Determine the [X, Y] coordinate at the center of the cell enclosing the given text.  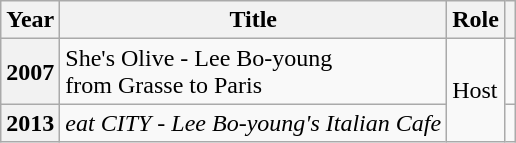
She's Olive - Lee Bo-young from Grasse to Paris [254, 72]
Title [254, 20]
2007 [30, 72]
eat CITY - Lee Bo-young's Italian Cafe [254, 123]
2013 [30, 123]
Host [476, 90]
Role [476, 20]
Year [30, 20]
